Return the (x, y) coordinate for the center point of the cell that contains the specified text.  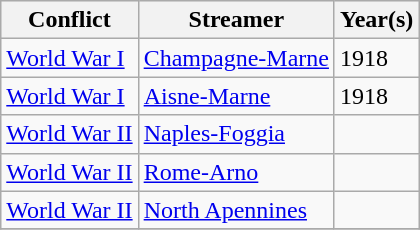
Aisne-Marne (236, 96)
North Apennines (236, 210)
Streamer (236, 20)
Naples-Foggia (236, 134)
Year(s) (376, 20)
Rome-Arno (236, 172)
Conflict (70, 20)
Champagne-Marne (236, 58)
